Return the [X, Y] coordinate for the center point of the cell that contains the specified text.  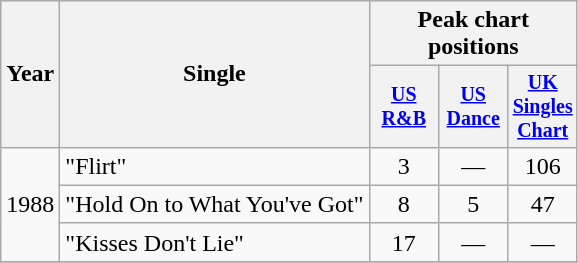
47 [542, 204]
Peak chart positions [473, 34]
17 [404, 242]
3 [404, 166]
"Hold On to What You've Got" [214, 204]
5 [472, 204]
106 [542, 166]
Single [214, 74]
"Flirt" [214, 166]
USR&B [404, 106]
USDance [472, 106]
1988 [30, 204]
8 [404, 204]
"Kisses Don't Lie" [214, 242]
Year [30, 74]
UK Singles Chart [542, 106]
